Scan for the cell matching the given text and deliver its [x, y] coordinate at center. 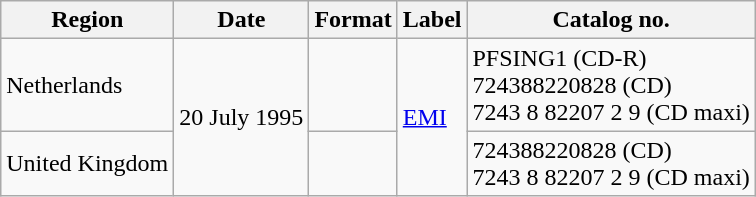
Netherlands [88, 85]
Date [242, 20]
724388220828 (CD)7243 8 82207 2 9 (CD maxi) [611, 164]
Catalog no. [611, 20]
Region [88, 20]
Label [432, 20]
Format [353, 20]
EMI [432, 118]
20 July 1995 [242, 118]
United Kingdom [88, 164]
PFSING1 (CD-R)724388220828 (CD)7243 8 82207 2 9 (CD maxi) [611, 85]
